Scan for the cell matching the given text and deliver its (x, y) coordinate at center. 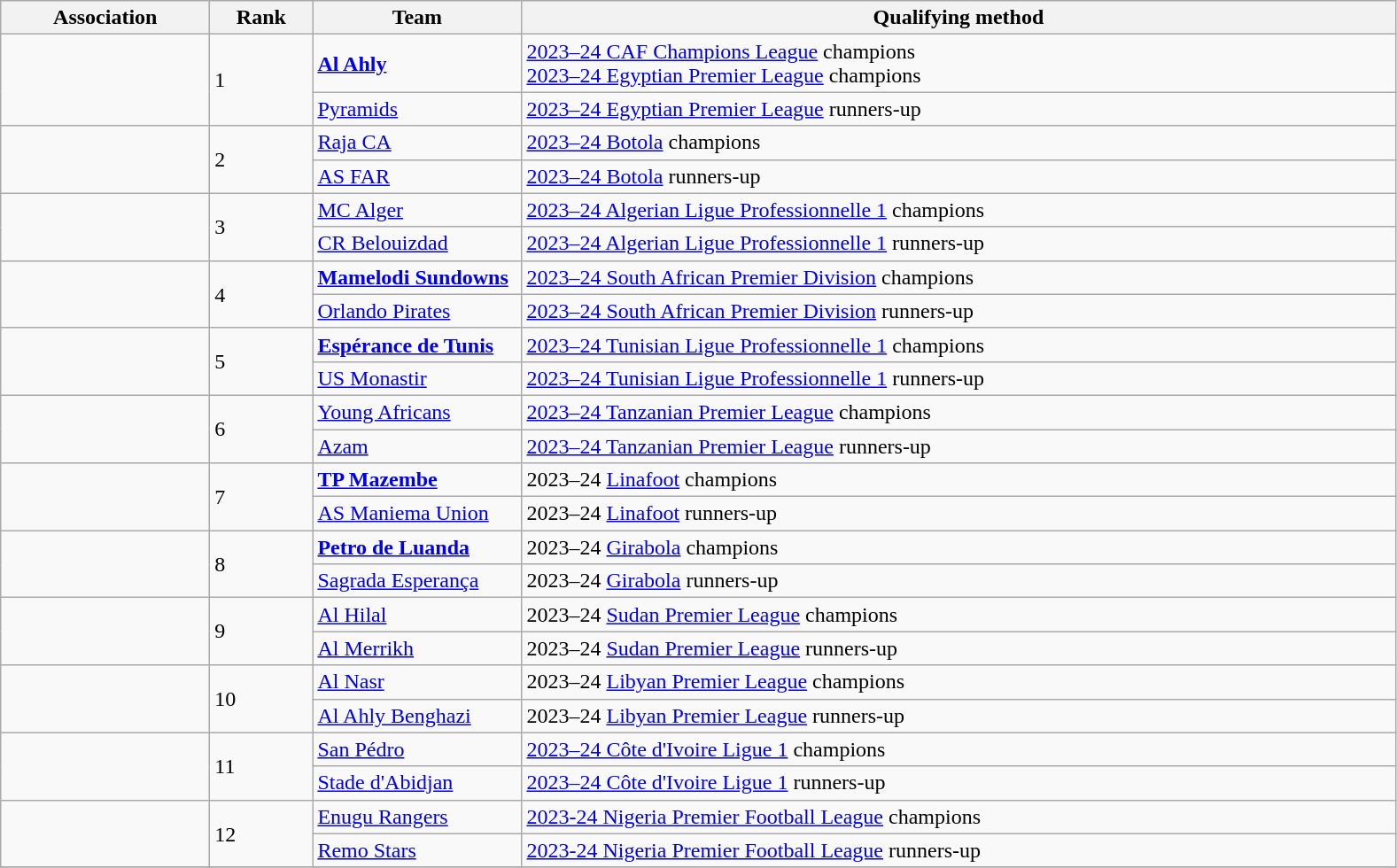
Remo Stars (417, 850)
2023–24 Egyptian Premier League runners-up (958, 109)
Qualifying method (958, 18)
9 (261, 632)
Espérance de Tunis (417, 345)
2023–24 South African Premier Division champions (958, 277)
2023–24 Sudan Premier League champions (958, 615)
2023–24 Tunisian Ligue Professionnelle 1 champions (958, 345)
TP Mazembe (417, 480)
2023–24 Botola runners-up (958, 176)
US Monastir (417, 378)
Rank (261, 18)
4 (261, 294)
7 (261, 497)
Al Nasr (417, 682)
12 (261, 833)
Association (105, 18)
2023–24 Tanzanian Premier League runners-up (958, 446)
Al Hilal (417, 615)
AS Maniema Union (417, 514)
AS FAR (417, 176)
Orlando Pirates (417, 311)
Team (417, 18)
2023–24 Girabola runners-up (958, 581)
11 (261, 766)
Petro de Luanda (417, 547)
2023–24 Libyan Premier League champions (958, 682)
Raja CA (417, 143)
10 (261, 699)
Al Merrikh (417, 648)
2023–24 Sudan Premier League runners-up (958, 648)
Al Ahly Benghazi (417, 716)
6 (261, 429)
3 (261, 227)
2023–24 Botola champions (958, 143)
2023-24 Nigeria Premier Football League champions (958, 817)
8 (261, 564)
2023–24 Algerian Ligue Professionnelle 1 champions (958, 210)
CR Belouizdad (417, 244)
Al Ahly (417, 64)
2023–24 Côte d'Ivoire Ligue 1 runners-up (958, 783)
2023–24 CAF Champions League champions2023–24 Egyptian Premier League champions (958, 64)
Mamelodi Sundowns (417, 277)
MC Alger (417, 210)
2023–24 Algerian Ligue Professionnelle 1 runners-up (958, 244)
San Pédro (417, 749)
Sagrada Esperança (417, 581)
1 (261, 80)
Azam (417, 446)
2023–24 Tunisian Ligue Professionnelle 1 runners-up (958, 378)
Pyramids (417, 109)
2023-24 Nigeria Premier Football League runners-up (958, 850)
2023–24 Côte d'Ivoire Ligue 1 champions (958, 749)
Young Africans (417, 412)
2 (261, 159)
2023–24 Girabola champions (958, 547)
2023–24 Linafoot runners-up (958, 514)
2023–24 Libyan Premier League runners-up (958, 716)
2023–24 South African Premier Division runners-up (958, 311)
Stade d'Abidjan (417, 783)
5 (261, 361)
Enugu Rangers (417, 817)
2023–24 Linafoot champions (958, 480)
2023–24 Tanzanian Premier League champions (958, 412)
